Detect which cell encompasses the target text, then output its [X, Y] center coordinate. 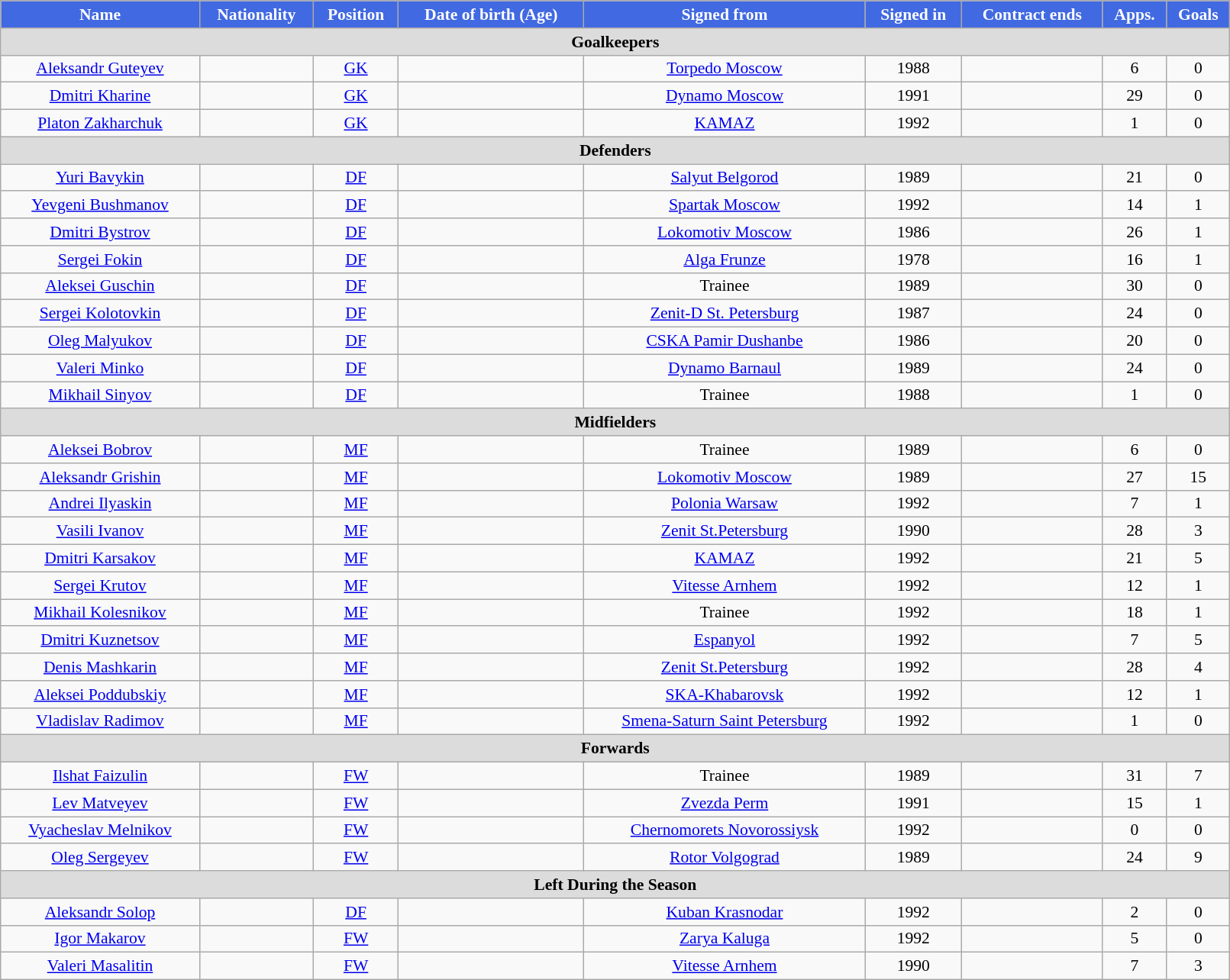
Name [101, 15]
4 [1199, 667]
Vladislav Radimov [101, 721]
CSKA Pamir Dushanbe [725, 341]
20 [1135, 341]
Rotor Volgograd [725, 858]
Mikhail Kolesnikov [101, 613]
Oleg Sergeyev [101, 858]
Aleksei Guschin [101, 286]
Zarya Kaluga [725, 939]
Sergei Fokin [101, 260]
Alga Frunze [725, 260]
Valeri Masalitin [101, 966]
Apps. [1135, 15]
Kuban Krasnodar [725, 912]
Valeri Minko [101, 368]
Chernomorets Novorossiysk [725, 830]
Aleksandr Solop [101, 912]
Torpedo Moscow [725, 69]
Vasili Ivanov [101, 531]
1987 [913, 314]
Nationality [257, 15]
Dmitri Kharine [101, 96]
31 [1135, 776]
Platon Zakharchuk [101, 124]
Midfielders [615, 423]
26 [1135, 232]
Zvezda Perm [725, 803]
Goalkeepers [615, 42]
Vyacheslav Melnikov [101, 830]
Dmitri Bystrov [101, 232]
SKA-Khabarovsk [725, 695]
Oleg Malyukov [101, 341]
Dmitri Kuznetsov [101, 640]
Sergei Kolotovkin [101, 314]
16 [1135, 260]
Aleksei Poddubskiy [101, 695]
Dynamo Barnaul [725, 368]
27 [1135, 477]
Zenit-D St. Petersburg [725, 314]
Ilshat Faizulin [101, 776]
Smena-Saturn Saint Petersburg [725, 721]
Date of birth (Age) [492, 15]
14 [1135, 205]
1978 [913, 260]
Espanyol [725, 640]
9 [1199, 858]
Dmitri Karsakov [101, 559]
Defenders [615, 150]
Salyut Belgorod [725, 178]
30 [1135, 286]
2 [1135, 912]
Spartak Moscow [725, 205]
Polonia Warsaw [725, 504]
Position [356, 15]
Contract ends [1032, 15]
Igor Makarov [101, 939]
Mikhail Sinyov [101, 395]
Andrei Ilyaskin [101, 504]
Signed in [913, 15]
Denis Mashkarin [101, 667]
Left During the Season [615, 885]
Goals [1199, 15]
Dynamo Moscow [725, 96]
Yuri Bavykin [101, 178]
Sergei Krutov [101, 585]
18 [1135, 613]
Aleksandr Grishin [101, 477]
Signed from [725, 15]
Aleksandr Guteyev [101, 69]
29 [1135, 96]
Lev Matveyev [101, 803]
Yevgeni Bushmanov [101, 205]
Forwards [615, 749]
Aleksei Bobrov [101, 450]
